Pinpoint the cell where the given text exists, returning its (X, Y) midpoint coordinate. 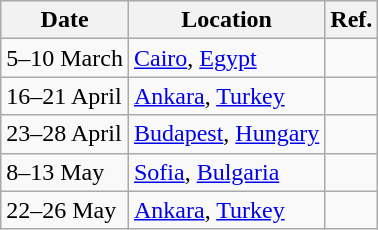
Cairo, Egypt (226, 58)
23–28 April (65, 134)
Ref. (352, 20)
22–26 May (65, 210)
Sofia, Bulgaria (226, 172)
Date (65, 20)
5–10 March (65, 58)
Budapest, Hungary (226, 134)
Location (226, 20)
8–13 May (65, 172)
16–21 April (65, 96)
